Identify which cell holds the provided text, then report its [x, y] central coordinate. 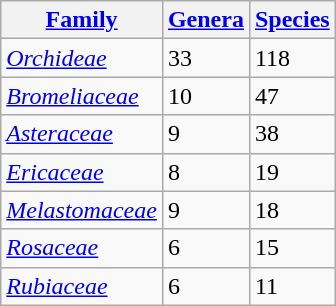
18 [292, 210]
8 [206, 172]
19 [292, 172]
47 [292, 96]
Ericaceae [82, 172]
Asteraceae [82, 134]
Species [292, 20]
Rubiaceae [82, 286]
Orchideae [82, 58]
15 [292, 248]
118 [292, 58]
33 [206, 58]
Genera [206, 20]
Melastomaceae [82, 210]
11 [292, 286]
Bromeliaceae [82, 96]
Family [82, 20]
38 [292, 134]
Rosaceae [82, 248]
10 [206, 96]
